Extract the [x, y] coordinate from the center of the cell holding the provided text.  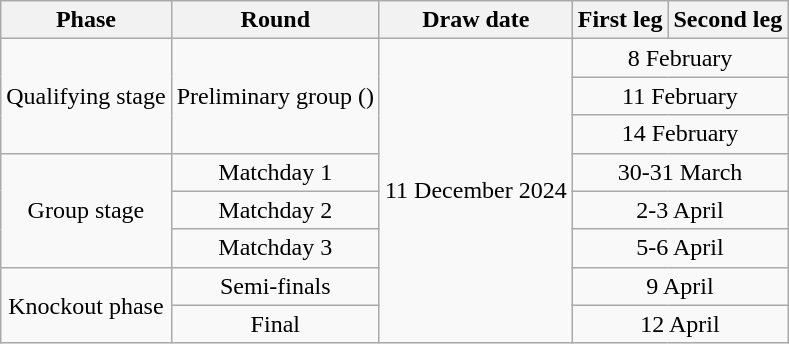
Round [275, 20]
Matchday 1 [275, 172]
Second leg [728, 20]
30-31 March [680, 172]
2-3 April [680, 210]
9 April [680, 286]
Knockout phase [86, 305]
Semi-finals [275, 286]
8 February [680, 58]
Preliminary group () [275, 96]
Qualifying stage [86, 96]
Matchday 3 [275, 248]
Matchday 2 [275, 210]
Final [275, 324]
12 April [680, 324]
First leg [620, 20]
Phase [86, 20]
Group stage [86, 210]
14 February [680, 134]
Draw date [476, 20]
11 February [680, 96]
5-6 April [680, 248]
11 December 2024 [476, 191]
